Output the (x, y) coordinate of the center of the cell containing the given text.  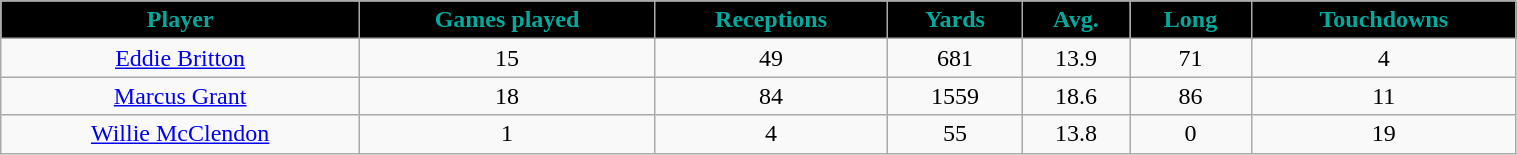
18 (508, 96)
49 (772, 58)
13.9 (1076, 58)
1 (508, 134)
681 (956, 58)
18.6 (1076, 96)
1559 (956, 96)
Willie McClendon (180, 134)
Receptions (772, 20)
0 (1191, 134)
84 (772, 96)
Player (180, 20)
55 (956, 134)
Avg. (1076, 20)
Yards (956, 20)
11 (1384, 96)
Games played (508, 20)
19 (1384, 134)
13.8 (1076, 134)
Touchdowns (1384, 20)
71 (1191, 58)
15 (508, 58)
Long (1191, 20)
86 (1191, 96)
Eddie Britton (180, 58)
Marcus Grant (180, 96)
